Capture the cell that displays the provided text and extract its (x, y) central coordinate. 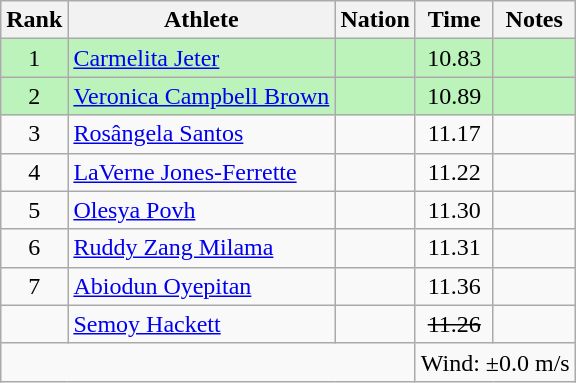
3 (34, 134)
10.89 (454, 96)
7 (34, 286)
Carmelita Jeter (202, 58)
Semoy Hackett (202, 324)
11.26 (454, 324)
Wind: ±0.0 m/s (495, 362)
Nation (375, 20)
1 (34, 58)
11.22 (454, 172)
2 (34, 96)
Abiodun Oyepitan (202, 286)
10.83 (454, 58)
Time (454, 20)
Athlete (202, 20)
Olesya Povh (202, 210)
Rank (34, 20)
5 (34, 210)
6 (34, 248)
4 (34, 172)
Veronica Campbell Brown (202, 96)
11.30 (454, 210)
Rosângela Santos (202, 134)
Notes (534, 20)
11.36 (454, 286)
Ruddy Zang Milama (202, 248)
LaVerne Jones-Ferrette (202, 172)
11.17 (454, 134)
11.31 (454, 248)
